Detect which cell encompasses the target text, then output its [X, Y] center coordinate. 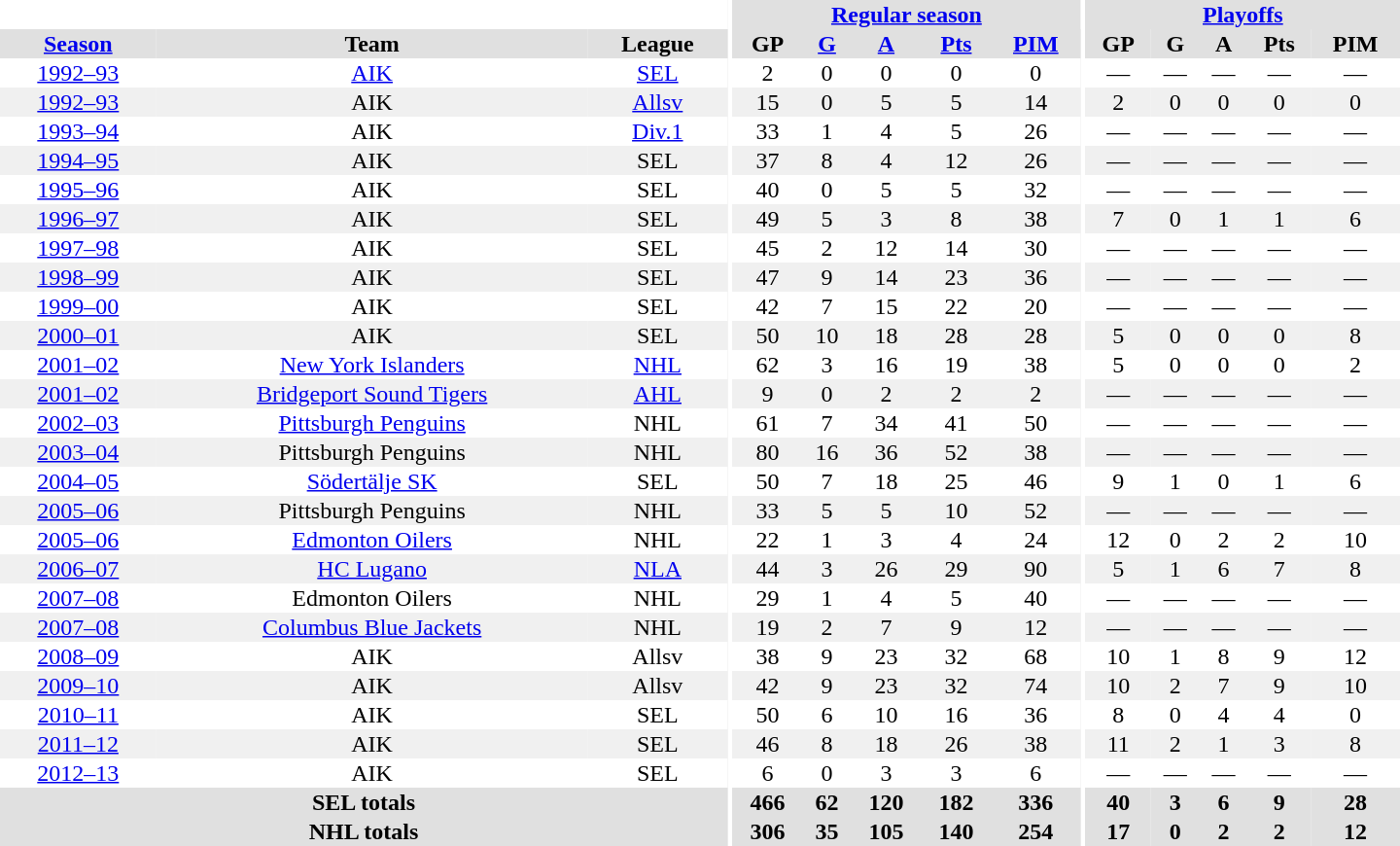
2002–03 [78, 423]
2000–01 [78, 335]
2009–10 [78, 686]
Team [372, 44]
Södertälje SK [372, 481]
74 [1035, 686]
24 [1035, 540]
1997–98 [78, 248]
90 [1035, 569]
34 [886, 423]
47 [768, 277]
1993–94 [78, 131]
2008–09 [78, 656]
2006–07 [78, 569]
61 [768, 423]
1994–95 [78, 160]
1995–96 [78, 190]
1996–97 [78, 219]
35 [827, 831]
1998–99 [78, 277]
Bridgeport Sound Tigers [372, 394]
466 [768, 802]
Playoffs [1242, 15]
2003–04 [78, 452]
20 [1035, 306]
2004–05 [78, 481]
182 [956, 802]
68 [1035, 656]
41 [956, 423]
37 [768, 160]
Season [78, 44]
SEL totals [364, 802]
AHL [657, 394]
336 [1035, 802]
25 [956, 481]
11 [1118, 744]
17 [1118, 831]
120 [886, 802]
League [657, 44]
2012–13 [78, 773]
140 [956, 831]
30 [1035, 248]
2010–11 [78, 715]
Regular season [907, 15]
NLA [657, 569]
44 [768, 569]
45 [768, 248]
2011–12 [78, 744]
HC Lugano [372, 569]
254 [1035, 831]
105 [886, 831]
Columbus Blue Jackets [372, 627]
49 [768, 219]
80 [768, 452]
New York Islanders [372, 365]
Div.1 [657, 131]
306 [768, 831]
NHL totals [364, 831]
1999–00 [78, 306]
